Determine the [x, y] coordinate at the center of the cell enclosing the given text.  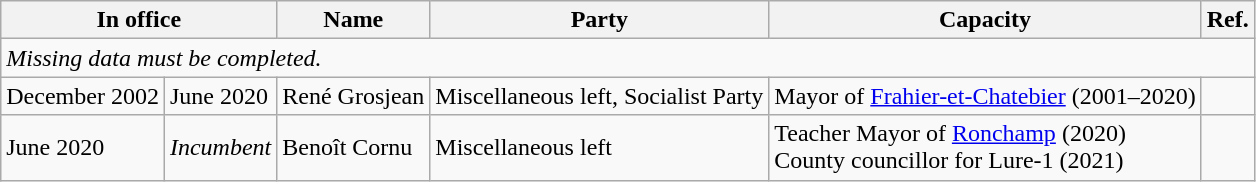
Miscellaneous left [600, 148]
Miscellaneous left, Socialist Party [600, 96]
In office [139, 20]
Party [600, 20]
Mayor of Frahier-et-Chatebier (2001–2020) [985, 96]
Incumbent [220, 148]
Ref. [1228, 20]
René Grosjean [354, 96]
Teacher Mayor of Ronchamp (2020)County councillor for Lure-1 (2021) [985, 148]
Name [354, 20]
Capacity [985, 20]
Missing data must be completed. [628, 58]
Benoît Cornu [354, 148]
December 2002 [83, 96]
